Find where the given text appears and provide that cell's center as [X, Y] coordinate. 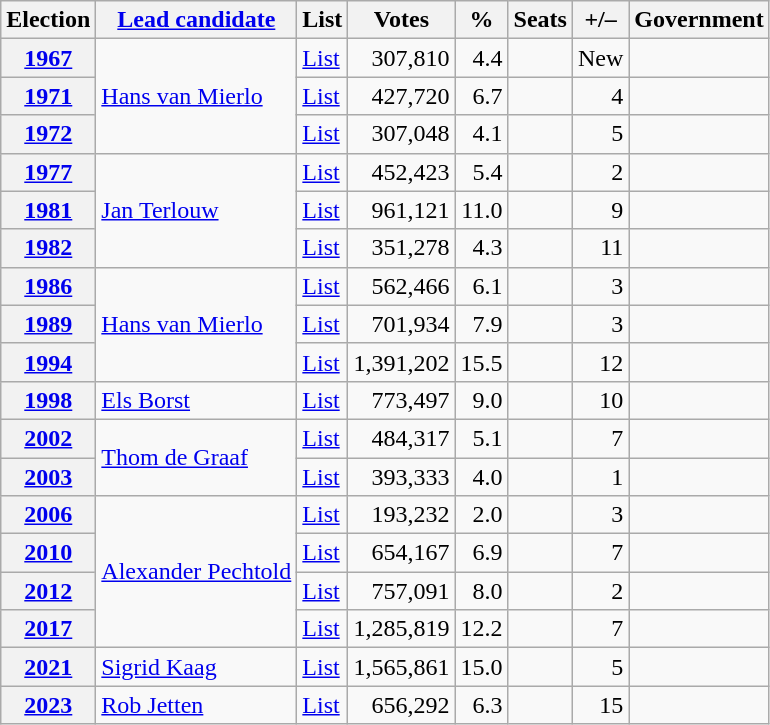
484,317 [402, 438]
12.2 [482, 629]
9.0 [482, 400]
562,466 [402, 286]
1977 [48, 172]
5.1 [482, 438]
773,497 [402, 400]
757,091 [402, 591]
10 [600, 400]
1,565,861 [402, 667]
307,048 [402, 134]
1998 [48, 400]
6.3 [482, 705]
654,167 [402, 553]
4 [600, 96]
6.9 [482, 553]
Alexander Pechtold [196, 572]
1994 [48, 362]
1972 [48, 134]
Election [48, 20]
393,333 [402, 477]
Els Borst [196, 400]
11.0 [482, 210]
7.9 [482, 324]
427,720 [402, 96]
15.5 [482, 362]
New [600, 58]
2006 [48, 515]
961,121 [402, 210]
6.1 [482, 286]
6.7 [482, 96]
701,934 [402, 324]
2010 [48, 553]
2017 [48, 629]
Votes [402, 20]
8.0 [482, 591]
2012 [48, 591]
+/– [600, 20]
452,423 [402, 172]
15.0 [482, 667]
307,810 [402, 58]
Thom de Graaf [196, 457]
Rob Jetten [196, 705]
11 [600, 248]
2023 [48, 705]
Government [699, 20]
4.3 [482, 248]
Lead candidate [196, 20]
2.0 [482, 515]
2003 [48, 477]
1982 [48, 248]
1967 [48, 58]
1971 [48, 96]
1986 [48, 286]
5.4 [482, 172]
Jan Terlouw [196, 210]
1,285,819 [402, 629]
1,391,202 [402, 362]
1 [600, 477]
9 [600, 210]
% [482, 20]
351,278 [402, 248]
12 [600, 362]
1981 [48, 210]
4.4 [482, 58]
4.0 [482, 477]
193,232 [402, 515]
1989 [48, 324]
Sigrid Kaag [196, 667]
4.1 [482, 134]
2002 [48, 438]
Seats [540, 20]
15 [600, 705]
2021 [48, 667]
656,292 [402, 705]
